Scan for the cell matching the given text and deliver its (x, y) coordinate at center. 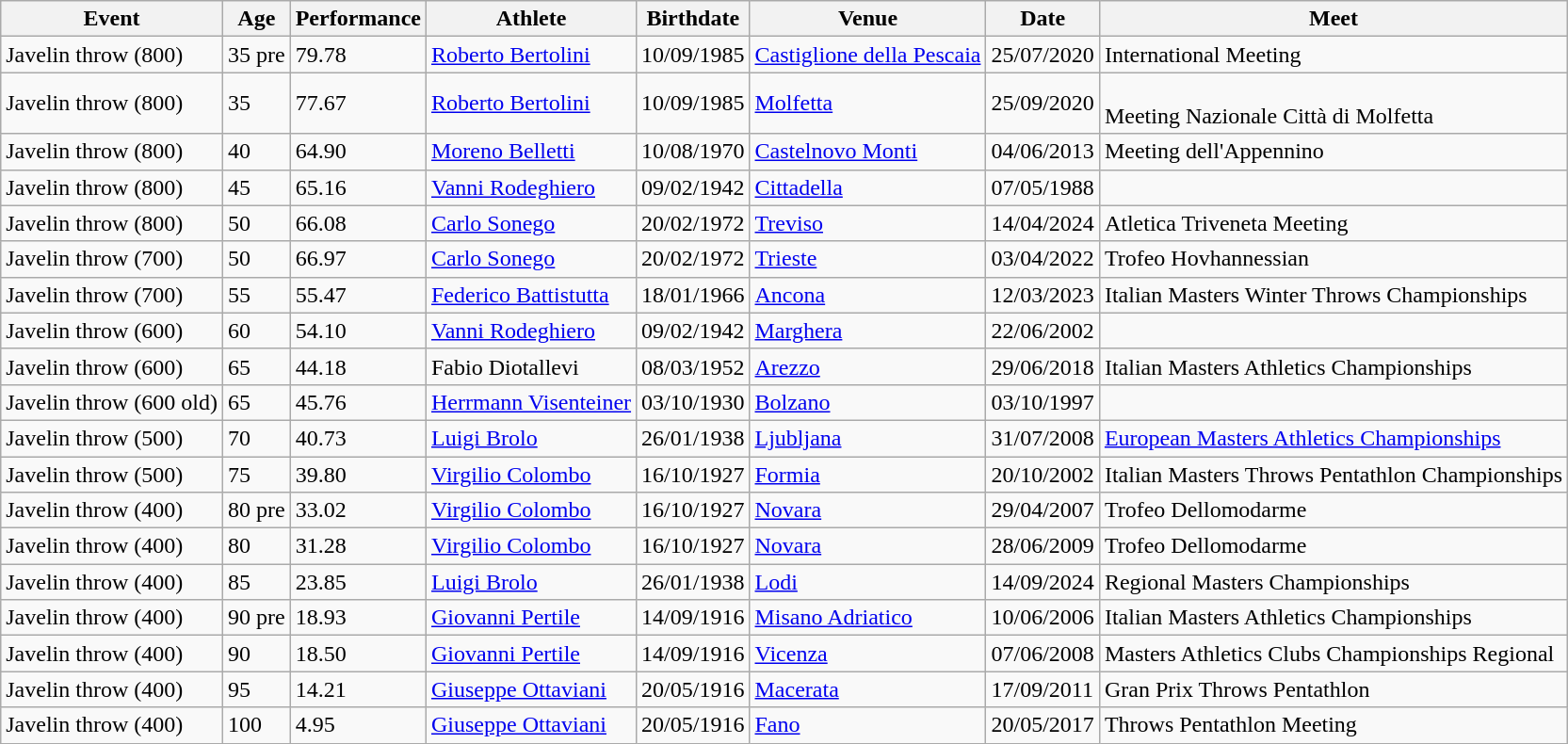
Castiglione della Pescaia (868, 55)
Ljubljana (868, 438)
Formia (868, 474)
07/06/2008 (1043, 654)
International Meeting (1334, 55)
Ancona (868, 295)
Molfetta (868, 104)
45.76 (358, 402)
Macerata (868, 689)
77.67 (358, 104)
95 (256, 689)
Performance (358, 19)
40 (256, 152)
Event (112, 19)
Federico Battistutta (531, 295)
Italian Masters Winter Throws Championships (1334, 295)
03/10/1997 (1043, 402)
Cittadella (868, 187)
17/09/2011 (1043, 689)
55 (256, 295)
90 pre (256, 618)
18.50 (358, 654)
Javelin throw (600 old) (112, 402)
33.02 (358, 510)
Treviso (868, 223)
Arezzo (868, 366)
10/08/1970 (693, 152)
Date (1043, 19)
Bolzano (868, 402)
12/03/2023 (1043, 295)
18.93 (358, 618)
64.90 (358, 152)
Castelnovo Monti (868, 152)
Trieste (868, 259)
Meeting Nazionale Città di Molfetta (1334, 104)
Atletica Triveneta Meeting (1334, 223)
25/09/2020 (1043, 104)
Fabio Diotallevi (531, 366)
Regional Masters Championships (1334, 582)
70 (256, 438)
90 (256, 654)
28/06/2009 (1043, 546)
Herrmann Visenteiner (531, 402)
44.18 (358, 366)
Age (256, 19)
54.10 (358, 331)
80 pre (256, 510)
04/06/2013 (1043, 152)
10/06/2006 (1043, 618)
4.95 (358, 725)
22/06/2002 (1043, 331)
Marghera (868, 331)
23.85 (358, 582)
20/05/2017 (1043, 725)
Venue (868, 19)
14.21 (358, 689)
07/05/1988 (1043, 187)
66.97 (358, 259)
14/09/2024 (1043, 582)
03/04/2022 (1043, 259)
40.73 (358, 438)
European Masters Athletics Championships (1334, 438)
Fano (868, 725)
Masters Athletics Clubs Championships Regional (1334, 654)
Misano Adriatico (868, 618)
66.08 (358, 223)
35 (256, 104)
20/10/2002 (1043, 474)
65.16 (358, 187)
75 (256, 474)
55.47 (358, 295)
Throws Pentathlon Meeting (1334, 725)
Meet (1334, 19)
29/04/2007 (1043, 510)
03/10/1930 (693, 402)
Trofeo Hovhannessian (1334, 259)
Athlete (531, 19)
Gran Prix Throws Pentathlon (1334, 689)
60 (256, 331)
Meeting dell'Appennino (1334, 152)
29/06/2018 (1043, 366)
08/03/1952 (693, 366)
85 (256, 582)
80 (256, 546)
14/04/2024 (1043, 223)
25/07/2020 (1043, 55)
31/07/2008 (1043, 438)
100 (256, 725)
31.28 (358, 546)
39.80 (358, 474)
35 pre (256, 55)
45 (256, 187)
18/01/1966 (693, 295)
Italian Masters Throws Pentathlon Championships (1334, 474)
Moreno Belletti (531, 152)
79.78 (358, 55)
Vicenza (868, 654)
Birthdate (693, 19)
Lodi (868, 582)
